From the cell containing the given text, extract its center point as [x, y] coordinate. 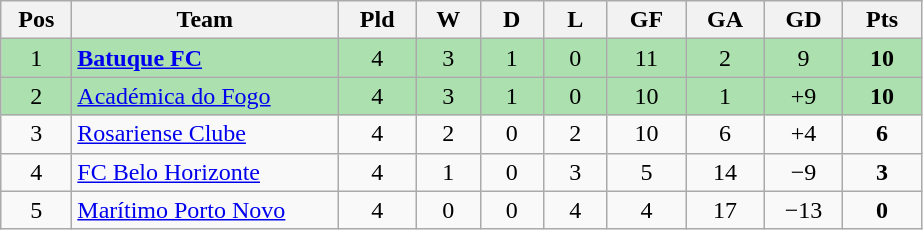
Team [205, 20]
9 [804, 58]
Batuque FC [205, 58]
GD [804, 20]
−13 [804, 210]
14 [726, 172]
D [512, 20]
Marítimo Porto Novo [205, 210]
GA [726, 20]
GF [646, 20]
Pld [378, 20]
+4 [804, 134]
Pts [882, 20]
FC Belo Horizonte [205, 172]
Rosariense Clube [205, 134]
17 [726, 210]
L [576, 20]
11 [646, 58]
W [448, 20]
Académica do Fogo [205, 96]
+9 [804, 96]
−9 [804, 172]
Pos [36, 20]
